Identify which cell holds the provided text, then report its [X, Y] central coordinate. 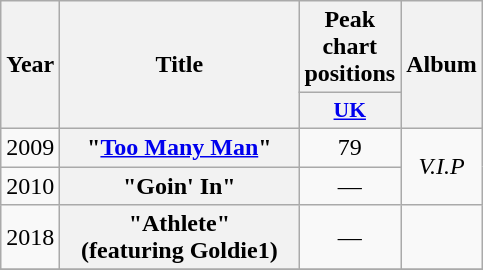
"Athlete"(featuring Goldie1) [180, 238]
Year [30, 65]
V.I.P [442, 166]
2018 [30, 238]
2010 [30, 185]
"Too Many Man" [180, 147]
Album [442, 65]
Peak chart positions [350, 47]
UK [350, 111]
2009 [30, 147]
Title [180, 65]
"Goin' In" [180, 185]
79 [350, 147]
